Output the [X, Y] coordinate of the center of the cell containing the given text.  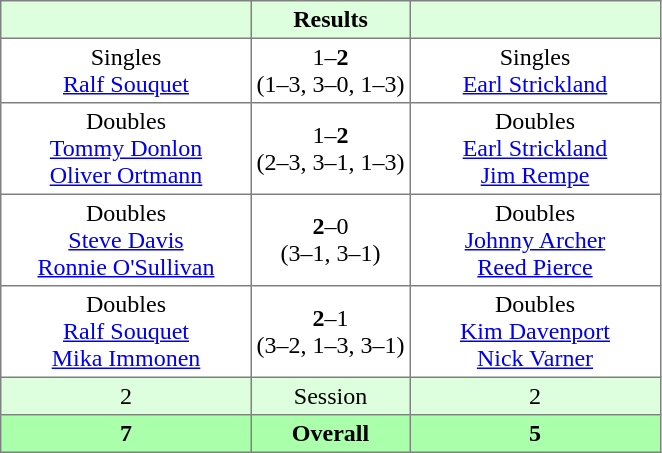
SinglesRalf Souquet [126, 70]
Overall [330, 434]
DoublesTommy DonlonOliver Ortmann [126, 149]
1–2(1–3, 3–0, 1–3) [330, 70]
5 [535, 434]
7 [126, 434]
DoublesKim DavenportNick Varner [535, 332]
2–0(3–1, 3–1) [330, 240]
DoublesRalf SouquetMika Immonen [126, 332]
DoublesSteve DavisRonnie O'Sullivan [126, 240]
SinglesEarl Strickland [535, 70]
DoublesEarl StricklandJim Rempe [535, 149]
Session [330, 396]
2–1(3–2, 1–3, 3–1) [330, 332]
1–2(2–3, 3–1, 1–3) [330, 149]
Results [330, 20]
DoublesJohnny ArcherReed Pierce [535, 240]
